From the cell containing the given text, extract its center point as [X, Y] coordinate. 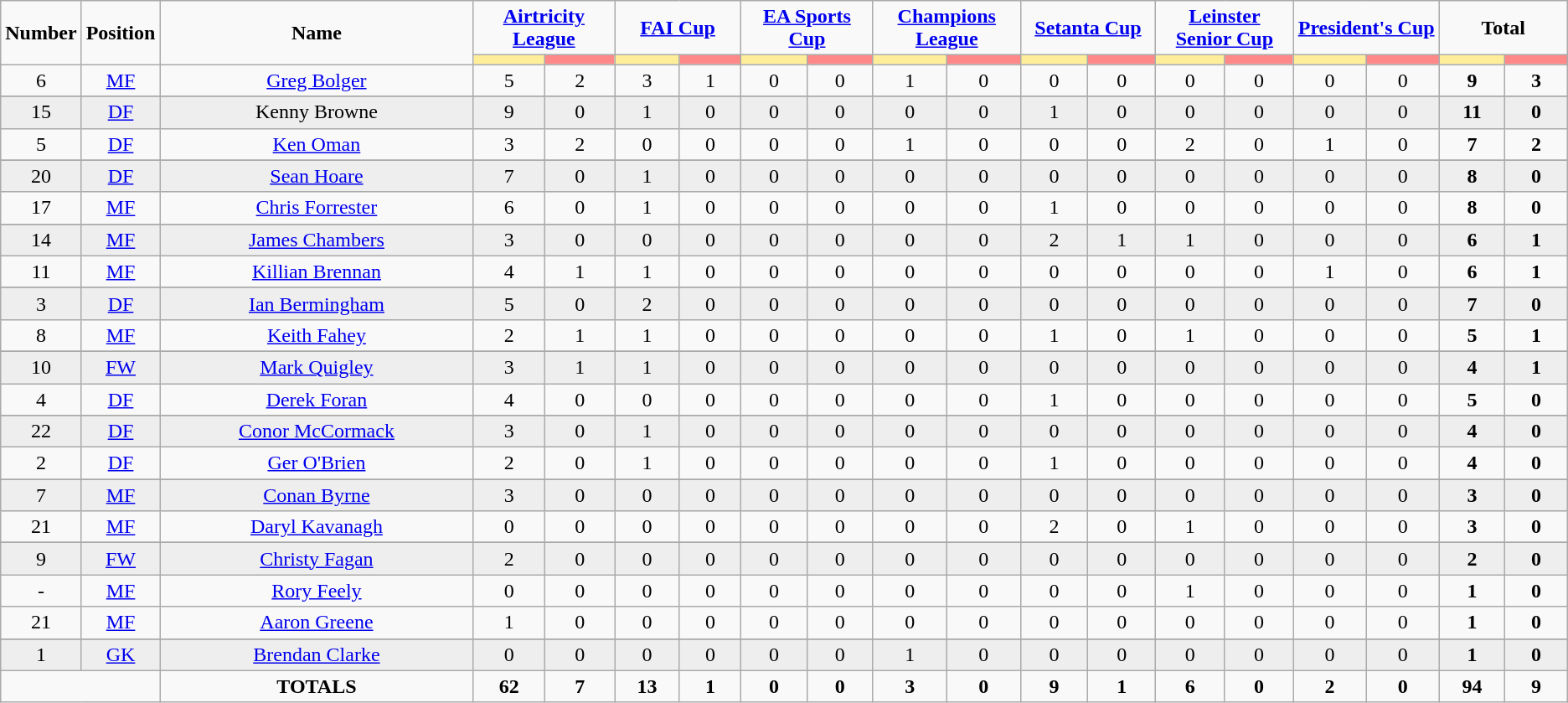
President's Cup [1366, 28]
Kenny Browne [317, 112]
Mark Quigley [317, 367]
Champions League [946, 28]
Sean Hoare [317, 176]
Killian Brennan [317, 271]
Christy Fagan [317, 559]
Leinster Senior Cup [1225, 28]
13 [647, 686]
10 [41, 367]
Conan Byrne [317, 495]
15 [41, 112]
EA Sports Cup [807, 28]
22 [41, 432]
20 [41, 176]
James Chambers [317, 240]
Number [41, 33]
Greg Bolger [317, 80]
Keith Fahey [317, 335]
- [41, 591]
Setanta Cup [1088, 28]
94 [1472, 686]
Chris Forrester [317, 208]
GK [121, 654]
Aaron Greene [317, 623]
Conor McCormack [317, 432]
FAI Cup [678, 28]
Ian Bermingham [317, 303]
62 [509, 686]
Total [1503, 28]
Ger O'Brien [317, 463]
Derek Foran [317, 400]
17 [41, 208]
Airtricity League [544, 28]
TOTALS [317, 686]
14 [41, 240]
Brendan Clarke [317, 654]
Rory Feely [317, 591]
Daryl Kavanagh [317, 527]
Position [121, 33]
Name [317, 33]
Ken Oman [317, 144]
